Return the (X, Y) coordinate for the center point of the cell that contains the specified text.  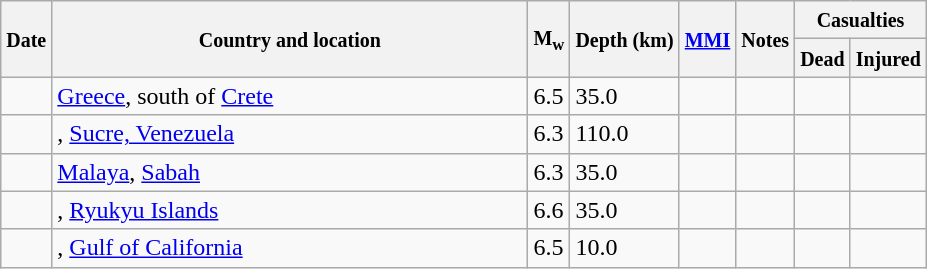
Depth (km) (624, 39)
, Gulf of California (290, 248)
, Sucre, Venezuela (290, 134)
MMI (708, 39)
Casualties (861, 20)
Dead (823, 58)
Greece, south of Crete (290, 96)
Date (26, 39)
6.6 (549, 210)
Mw (549, 39)
, Ryukyu Islands (290, 210)
Injured (888, 58)
Country and location (290, 39)
Notes (766, 39)
Malaya, Sabah (290, 172)
110.0 (624, 134)
10.0 (624, 248)
